Capture the cell that displays the provided text and extract its (x, y) central coordinate. 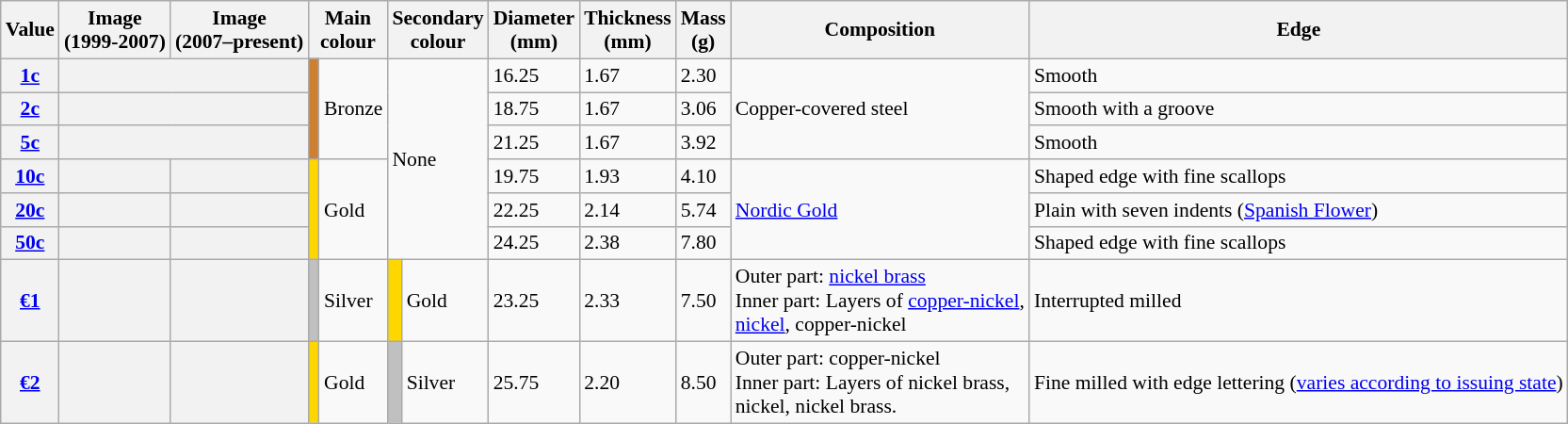
23.25 (534, 302)
€2 (30, 383)
Mass(g) (703, 30)
10c (30, 176)
Smooth with a groove (1299, 109)
Composition (880, 30)
8.50 (703, 383)
2.14 (627, 210)
2.33 (627, 302)
Bronze (353, 109)
2.30 (703, 75)
Copper-covered steel (880, 109)
Plain with seven indents (Spanish Flower) (1299, 210)
3.92 (703, 143)
16.25 (534, 75)
Outer part: copper-nickel Inner part: Layers of nickel brass, nickel, nickel brass. (880, 383)
Dia­meter(mm) (534, 30)
24.25 (534, 243)
4.10 (703, 176)
7.80 (703, 243)
5.74 (703, 210)
25.75 (534, 383)
Thick­ness(mm) (627, 30)
Nordic Gold (880, 209)
1.93 (627, 176)
€1 (30, 302)
5c (30, 143)
22.25 (534, 210)
50c (30, 243)
18.75 (534, 109)
2c (30, 109)
21.25 (534, 143)
Secon­darycolour (437, 30)
3.06 (703, 109)
19.75 (534, 176)
2.38 (627, 243)
Image(1999-2007) (115, 30)
Maincolour (348, 30)
Fine milled with edge lettering (varies according to issuing state) (1299, 383)
Value (30, 30)
Interrupted milled (1299, 302)
2.20 (627, 383)
Outer part: nickel brass Inner part: Layers of copper-nickel, nickel, copper-nickel (880, 302)
Edge (1299, 30)
1c (30, 75)
None (437, 159)
7.50 (703, 302)
20c (30, 210)
Image(2007–present) (239, 30)
